From the cell containing the given text, extract its center point as [X, Y] coordinate. 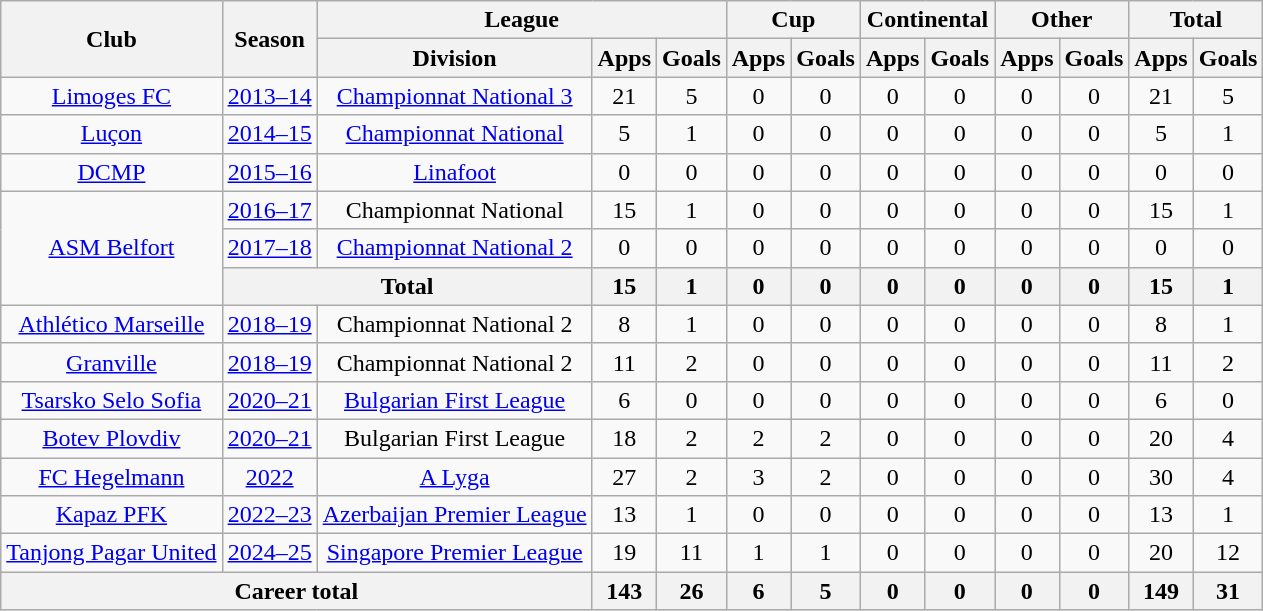
Granville [112, 362]
3 [758, 477]
Continental [927, 20]
2017–18 [270, 248]
2015–16 [270, 172]
2013–14 [270, 96]
2022–23 [270, 515]
FC Hegelmann [112, 477]
12 [1228, 553]
2016–17 [270, 210]
Linafoot [454, 172]
143 [624, 591]
Cup [793, 20]
18 [624, 438]
Other [1062, 20]
149 [1161, 591]
A Lyga [454, 477]
Kapaz PFK [112, 515]
31 [1228, 591]
19 [624, 553]
Division [454, 58]
Season [270, 39]
Tanjong Pagar United [112, 553]
Tsarsko Selo Sofia [112, 400]
Club [112, 39]
Championnat National 3 [454, 96]
2014–15 [270, 134]
2024–25 [270, 553]
DCMP [112, 172]
27 [624, 477]
Luçon [112, 134]
Career total [296, 591]
League [522, 20]
30 [1161, 477]
Athlético Marseille [112, 324]
ASM Belfort [112, 248]
26 [692, 591]
2022 [270, 477]
Botev Plovdiv [112, 438]
Singapore Premier League [454, 553]
Limoges FC [112, 96]
Azerbaijan Premier League [454, 515]
